Extract the (x, y) coordinate from the center of the cell holding the provided text.  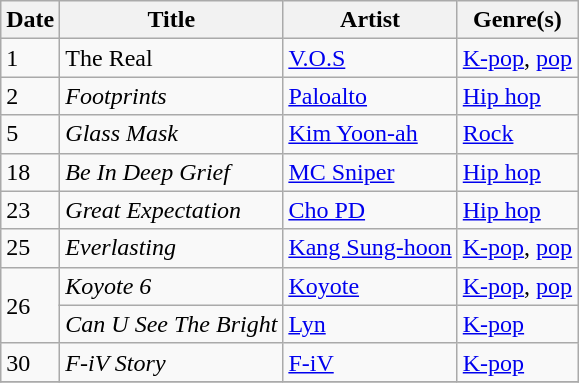
26 (30, 305)
25 (30, 248)
Title (172, 20)
Can U See The Bright (172, 324)
Rock (517, 134)
Paloalto (370, 96)
Date (30, 20)
Great Expectation (172, 210)
Be In Deep Grief (172, 172)
MC Sniper (370, 172)
Artist (370, 20)
1 (30, 58)
The Real (172, 58)
V.O.S (370, 58)
Glass Mask (172, 134)
Koyote 6 (172, 286)
Genre(s) (517, 20)
F-iV (370, 362)
Cho PD (370, 210)
23 (30, 210)
Everlasting (172, 248)
Footprints (172, 96)
Lyn (370, 324)
5 (30, 134)
F-iV Story (172, 362)
18 (30, 172)
2 (30, 96)
Koyote (370, 286)
Kim Yoon-ah (370, 134)
30 (30, 362)
Kang Sung-hoon (370, 248)
